Detect which cell encompasses the target text, then output its [x, y] center coordinate. 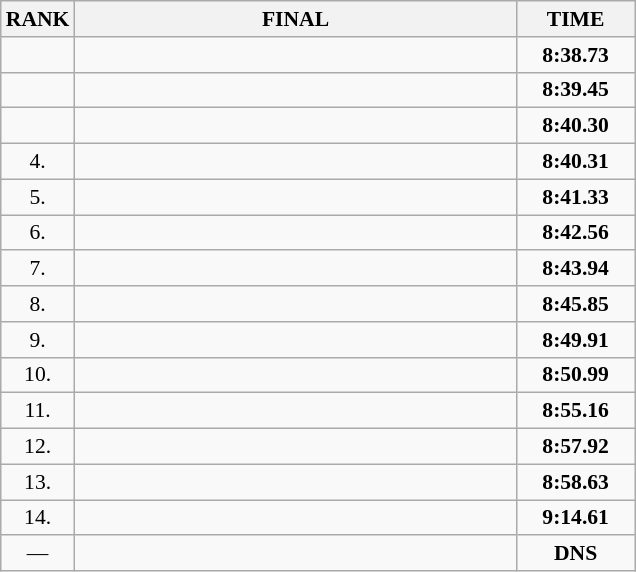
8:50.99 [576, 375]
8:42.56 [576, 233]
6. [38, 233]
8. [38, 304]
8:39.45 [576, 90]
8:57.92 [576, 447]
8:58.63 [576, 482]
14. [38, 518]
8:38.73 [576, 55]
13. [38, 482]
8:55.16 [576, 411]
8:41.33 [576, 197]
FINAL [295, 19]
11. [38, 411]
DNS [576, 554]
9. [38, 340]
10. [38, 375]
7. [38, 269]
9:14.61 [576, 518]
12. [38, 447]
8:45.85 [576, 304]
5. [38, 197]
RANK [38, 19]
8:49.91 [576, 340]
TIME [576, 19]
— [38, 554]
4. [38, 162]
8:43.94 [576, 269]
8:40.30 [576, 126]
8:40.31 [576, 162]
